Locate the cell with the specified text and output its [x, y] center coordinate. 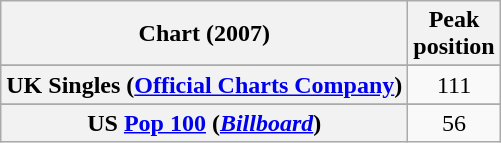
Chart (2007) [204, 34]
UK Singles (Official Charts Company) [204, 85]
111 [454, 85]
US Pop 100 (Billboard) [204, 123]
56 [454, 123]
Peakposition [454, 34]
